Detect which cell encompasses the target text, then output its [x, y] center coordinate. 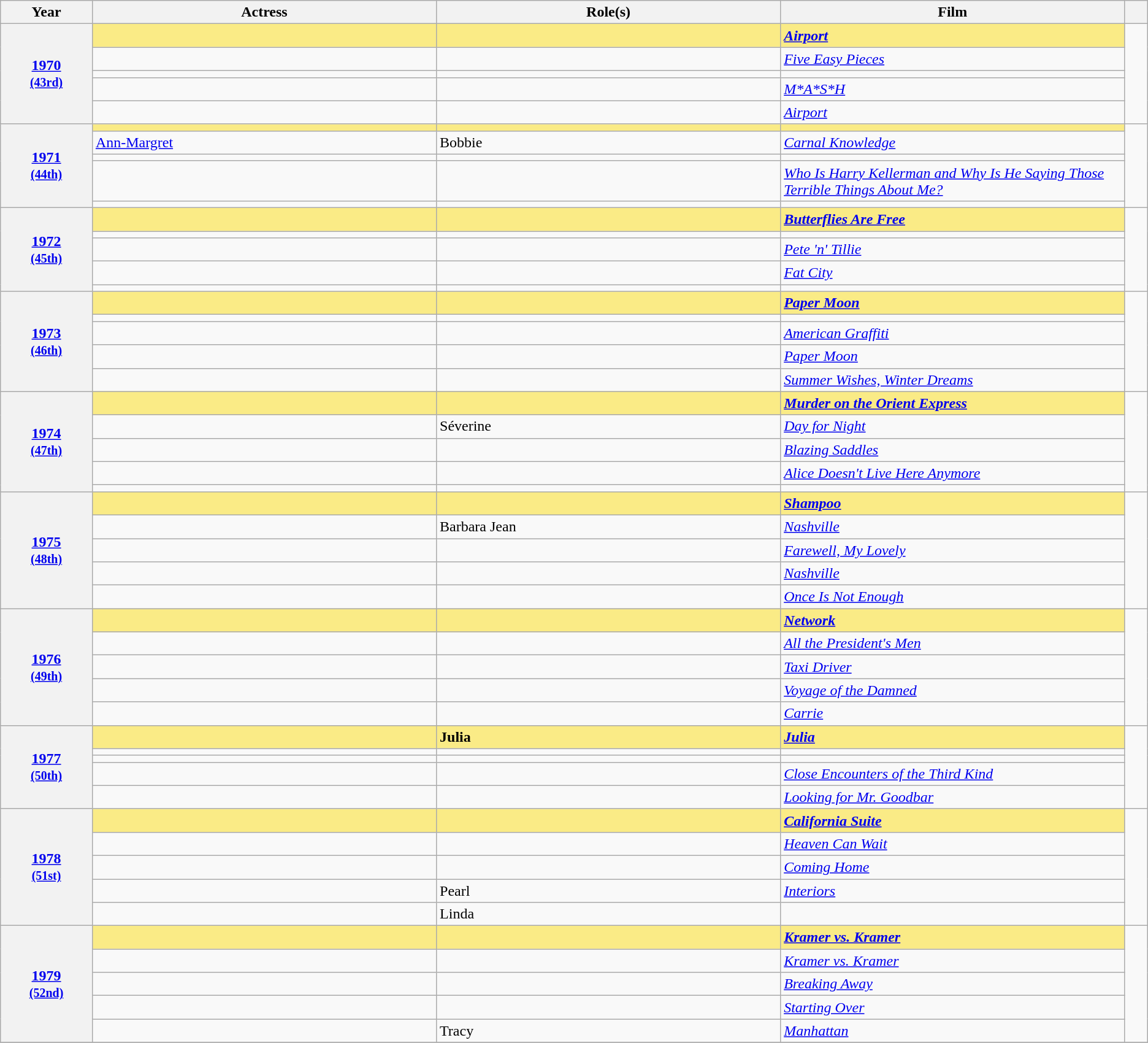
Shampoo [953, 503]
Interiors [953, 890]
Bobbie [608, 142]
1975 (48th) [47, 550]
Once Is Not Enough [953, 597]
1976 (49th) [47, 667]
Actress [264, 12]
Séverine [608, 426]
Alice Doesn't Live Here Anymore [953, 473]
Heaven Can Wait [953, 844]
Blazing Saddles [953, 450]
1978 (51st) [47, 867]
Day for Night [953, 426]
1977 (50th) [47, 767]
Pete 'n' Tillie [953, 250]
Fat City [953, 273]
Starting Over [953, 1007]
Film [953, 12]
1979 (52nd) [47, 984]
American Graffiti [953, 333]
Five Easy Pieces [953, 59]
Murder on the Orient Express [953, 403]
Network [953, 620]
Carrie [953, 714]
Linda [608, 914]
Voyage of the Damned [953, 690]
Role(s) [608, 12]
1971 (44th) [47, 166]
All the President's Men [953, 644]
Farewell, My Lovely [953, 550]
Pearl [608, 890]
Coming Home [953, 867]
Tracy [608, 1031]
Who Is Harry Kellerman and Why Is He Saying Those Terrible Things About Me? [953, 180]
1970 (43rd) [47, 74]
Butterflies Are Free [953, 219]
Close Encounters of the Third Kind [953, 774]
Looking for Mr. Goodbar [953, 797]
1972 (45th) [47, 249]
Carnal Knowledge [953, 142]
Manhattan [953, 1031]
California Suite [953, 820]
1973 (46th) [47, 341]
Barbara Jean [608, 526]
1974 (47th) [47, 442]
M*A*S*H [953, 89]
Year [47, 12]
Breaking Away [953, 984]
Summer Wishes, Winter Dreams [953, 380]
Ann-Margret [264, 142]
Taxi Driver [953, 667]
